Pinpoint the cell where the given text exists, returning its [X, Y] midpoint coordinate. 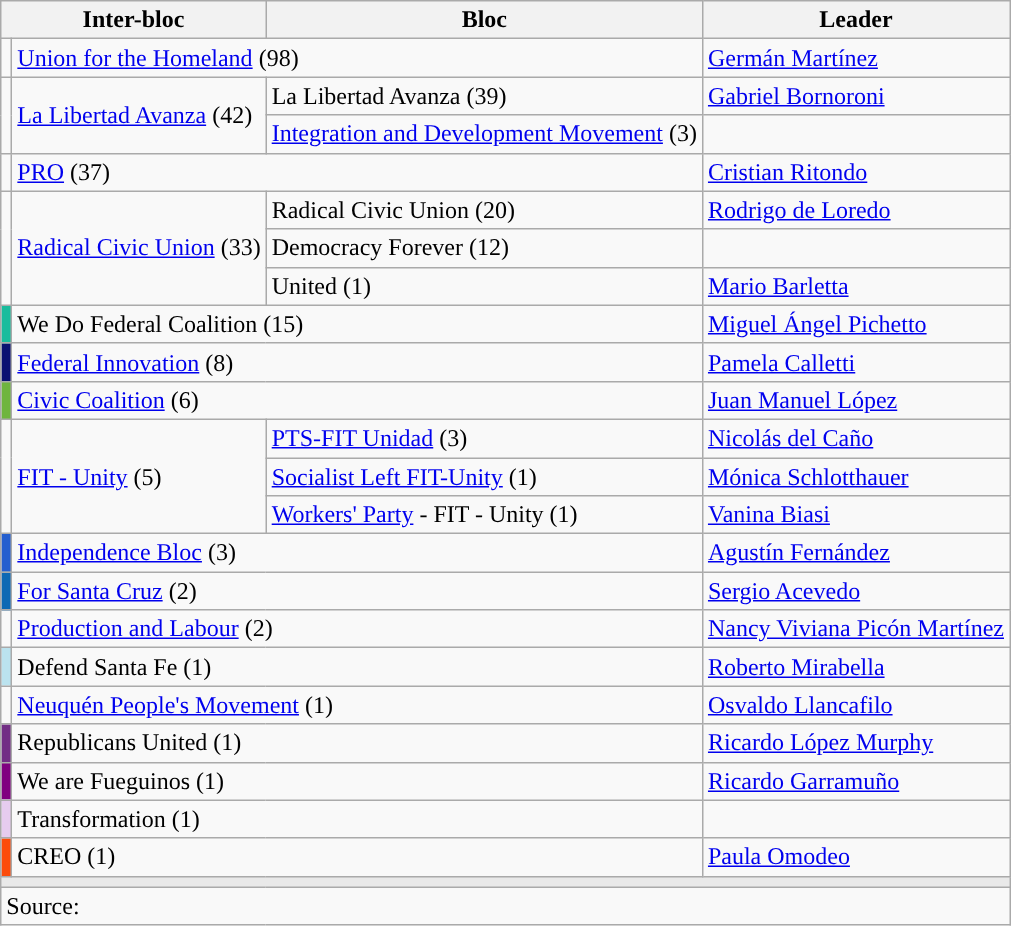
Sergio Acevedo [856, 591]
FIT - Unity (5) [139, 476]
Mario Barletta [856, 286]
Union for the Homeland (98) [358, 58]
Germán Martínez [856, 58]
Socialist Left FIT-Unity (1) [484, 477]
Osvaldo Llancafilo [856, 705]
Production and Labour (2) [358, 629]
Pamela Calletti [856, 362]
Transformation (1) [358, 819]
We are Fueguinos (1) [358, 781]
Independence Bloc (3) [358, 553]
Gabriel Bornoroni [856, 96]
For Santa Cruz (2) [358, 591]
Nicolás del Caño [856, 438]
Civic Coalition (6) [358, 400]
Vanina Biasi [856, 515]
Radical Civic Union (33) [139, 248]
Democracy Forever (12) [484, 248]
Radical Civic Union (20) [484, 210]
Nancy Viviana Picón Martínez [856, 629]
Ricardo López Murphy [856, 743]
Ricardo Garramuño [856, 781]
Defend Santa Fe (1) [358, 667]
United (1) [484, 286]
Juan Manuel López [856, 400]
Bloc [484, 20]
PRO (37) [358, 172]
Integration and Development Movement (3) [484, 134]
Republicans United (1) [358, 743]
Workers' Party - FIT - Unity (1) [484, 515]
Mónica Schlotthauer [856, 477]
Rodrigo de Loredo [856, 210]
Agustín Fernández [856, 553]
Neuquén People's Movement (1) [358, 705]
Leader [856, 20]
Source: [506, 906]
CREO (1) [358, 857]
Roberto Mirabella [856, 667]
Paula Omodeo [856, 857]
Federal Innovation (8) [358, 362]
La Libertad Avanza (42) [139, 115]
Miguel Ángel Pichetto [856, 324]
We Do Federal Coalition (15) [358, 324]
Inter-bloc [134, 20]
Cristian Ritondo [856, 172]
La Libertad Avanza (39) [484, 96]
PTS-FIT Unidad (3) [484, 438]
